Search for the cell housing the specified text and yield its [X, Y] center coordinate. 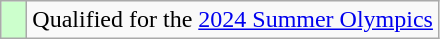
Qualified for the 2024 Summer Olympics [233, 20]
